Return the (X, Y) coordinate for the center point of the cell that contains the specified text.  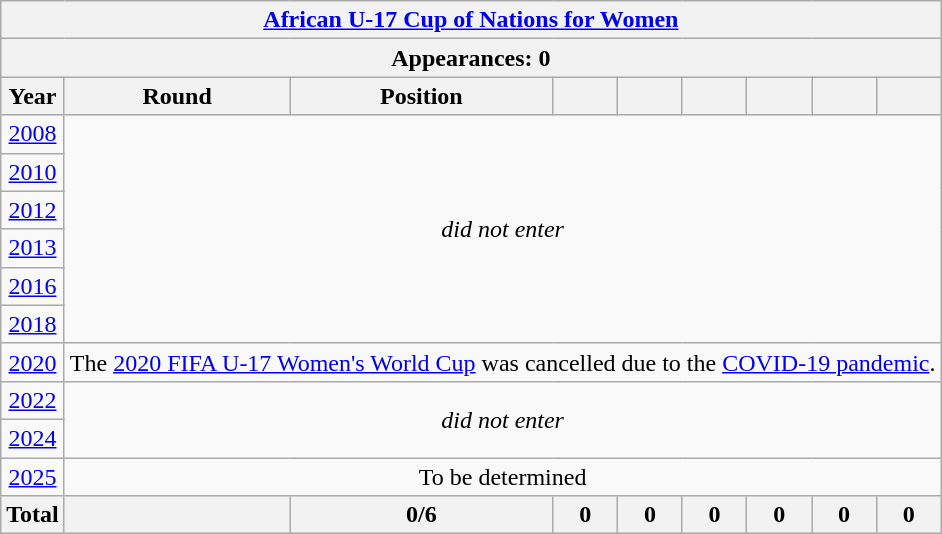
2024 (33, 438)
2012 (33, 210)
2008 (33, 134)
The 2020 FIFA U-17 Women's World Cup was cancelled due to the COVID-19 pandemic. (502, 362)
2022 (33, 400)
2020 (33, 362)
To be determined (502, 477)
African U-17 Cup of Nations for Women (471, 20)
Round (177, 96)
2025 (33, 477)
Year (33, 96)
2013 (33, 248)
2010 (33, 172)
Appearances: 0 (471, 58)
0/6 (422, 515)
Total (33, 515)
2018 (33, 324)
2016 (33, 286)
Position (422, 96)
